Pinpoint the cell where the given text exists, returning its (X, Y) midpoint coordinate. 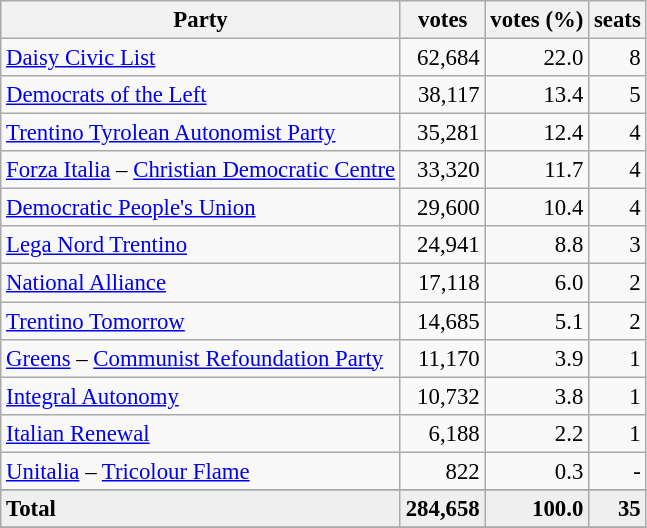
13.4 (537, 95)
Integral Autonomy (201, 396)
10,732 (442, 396)
- (618, 471)
Party (201, 20)
17,118 (442, 283)
National Alliance (201, 283)
Lega Nord Trentino (201, 245)
100.0 (537, 509)
822 (442, 471)
35,281 (442, 133)
12.4 (537, 133)
Trentino Tyrolean Autonomist Party (201, 133)
5 (618, 95)
11,170 (442, 358)
seats (618, 20)
Democratic People's Union (201, 208)
8.8 (537, 245)
10.4 (537, 208)
38,117 (442, 95)
11.7 (537, 170)
284,658 (442, 509)
Daisy Civic List (201, 58)
62,684 (442, 58)
8 (618, 58)
35 (618, 509)
2.2 (537, 433)
votes (442, 20)
votes (%) (537, 20)
0.3 (537, 471)
Unitalia – Tricolour Flame (201, 471)
Forza Italia – Christian Democratic Centre (201, 170)
22.0 (537, 58)
Total (201, 509)
Trentino Tomorrow (201, 321)
6,188 (442, 433)
5.1 (537, 321)
6.0 (537, 283)
Democrats of the Left (201, 95)
24,941 (442, 245)
14,685 (442, 321)
3 (618, 245)
Greens – Communist Refoundation Party (201, 358)
Italian Renewal (201, 433)
33,320 (442, 170)
3.9 (537, 358)
29,600 (442, 208)
3.8 (537, 396)
